Output the [X, Y] coordinate of the center of the cell containing the given text.  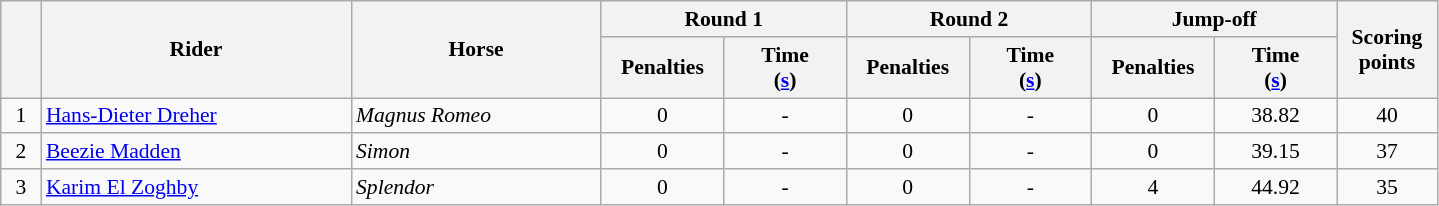
Horse [476, 50]
44.92 [1276, 187]
Magnus Romeo [476, 116]
4 [1154, 187]
Beezie Madden [196, 152]
Simon [476, 152]
2 [21, 152]
Round 1 [724, 19]
3 [21, 187]
1 [21, 116]
Hans-Dieter Dreher [196, 116]
38.82 [1276, 116]
Rider [196, 50]
Scoringpoints [1387, 50]
37 [1387, 152]
Splendor [476, 187]
Jump-off [1214, 19]
40 [1387, 116]
Round 2 [968, 19]
35 [1387, 187]
39.15 [1276, 152]
Karim El Zoghby [196, 187]
